Scan for the cell matching the given text and deliver its [x, y] coordinate at center. 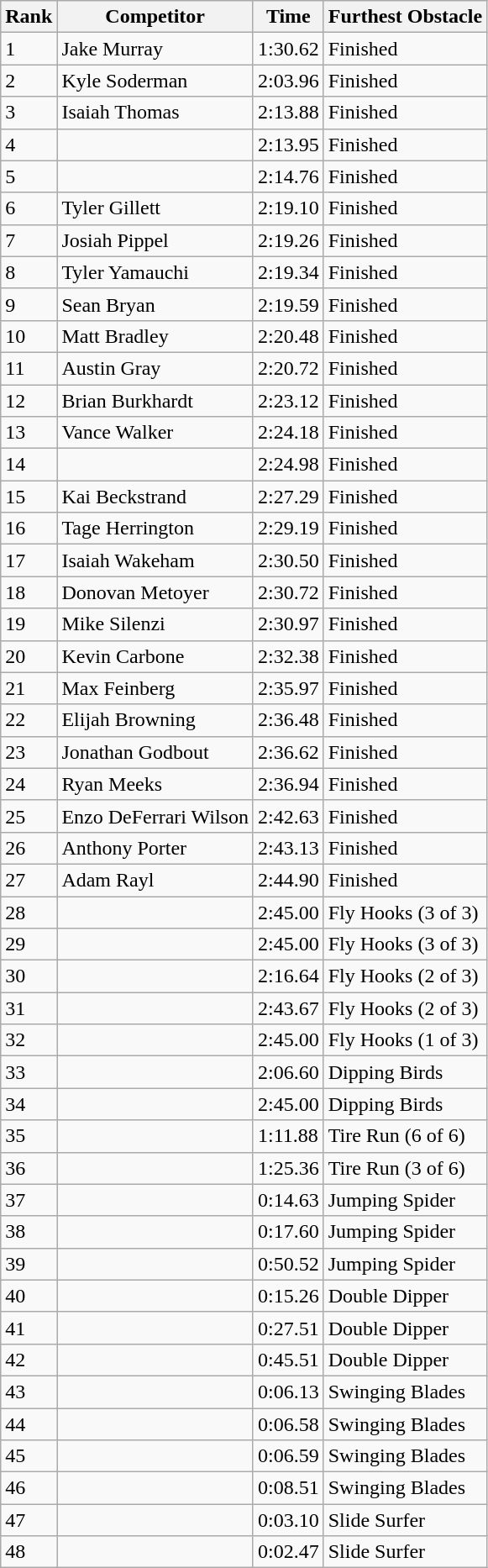
2:30.50 [288, 560]
46 [29, 1488]
43 [29, 1392]
Josiah Pippel [155, 240]
Kai Beckstrand [155, 497]
13 [29, 433]
39 [29, 1264]
Fly Hooks (1 of 3) [405, 1040]
0:06.59 [288, 1456]
Max Feinberg [155, 688]
7 [29, 240]
2:13.95 [288, 145]
0:27.51 [288, 1328]
Donovan Metoyer [155, 592]
2:36.94 [288, 784]
35 [29, 1136]
40 [29, 1296]
5 [29, 176]
2:36.48 [288, 720]
28 [29, 912]
2:30.97 [288, 624]
44 [29, 1424]
32 [29, 1040]
41 [29, 1328]
0:02.47 [288, 1552]
2:32.38 [288, 656]
1:30.62 [288, 49]
Competitor [155, 17]
Jonathan Godbout [155, 752]
2:19.34 [288, 272]
1:25.36 [288, 1168]
20 [29, 656]
2:19.59 [288, 304]
Tire Run (3 of 6) [405, 1168]
0:17.60 [288, 1232]
Vance Walker [155, 433]
2:44.90 [288, 880]
27 [29, 880]
23 [29, 752]
17 [29, 560]
Sean Bryan [155, 304]
2:42.63 [288, 816]
8 [29, 272]
9 [29, 304]
2:16.64 [288, 976]
2:20.48 [288, 336]
45 [29, 1456]
31 [29, 1008]
2:19.26 [288, 240]
0:06.13 [288, 1392]
Mike Silenzi [155, 624]
Tyler Gillett [155, 208]
10 [29, 336]
Enzo DeFerrari Wilson [155, 816]
0:45.51 [288, 1360]
12 [29, 401]
0:08.51 [288, 1488]
36 [29, 1168]
2:27.29 [288, 497]
2:13.88 [288, 113]
0:06.58 [288, 1424]
15 [29, 497]
Austin Gray [155, 368]
2:06.60 [288, 1072]
0:14.63 [288, 1200]
24 [29, 784]
18 [29, 592]
Matt Bradley [155, 336]
37 [29, 1200]
2:36.62 [288, 752]
Anthony Porter [155, 848]
25 [29, 816]
38 [29, 1232]
19 [29, 624]
26 [29, 848]
2:23.12 [288, 401]
Kyle Soderman [155, 81]
6 [29, 208]
Brian Burkhardt [155, 401]
Isaiah Wakeham [155, 560]
2:35.97 [288, 688]
Tage Herrington [155, 529]
2:29.19 [288, 529]
Jake Murray [155, 49]
2:03.96 [288, 81]
2:43.67 [288, 1008]
Time [288, 17]
30 [29, 976]
Furthest Obstacle [405, 17]
Ryan Meeks [155, 784]
0:03.10 [288, 1520]
2:20.72 [288, 368]
0:50.52 [288, 1264]
Tire Run (6 of 6) [405, 1136]
2 [29, 81]
34 [29, 1104]
Adam Rayl [155, 880]
16 [29, 529]
2:43.13 [288, 848]
2:19.10 [288, 208]
Rank [29, 17]
2:30.72 [288, 592]
11 [29, 368]
Isaiah Thomas [155, 113]
1:11.88 [288, 1136]
2:24.18 [288, 433]
1 [29, 49]
2:24.98 [288, 465]
48 [29, 1552]
Tyler Yamauchi [155, 272]
Elijah Browning [155, 720]
14 [29, 465]
4 [29, 145]
29 [29, 944]
33 [29, 1072]
21 [29, 688]
42 [29, 1360]
3 [29, 113]
47 [29, 1520]
2:14.76 [288, 176]
22 [29, 720]
Kevin Carbone [155, 656]
0:15.26 [288, 1296]
